Return the (X, Y) coordinate for the center point of the cell that contains the specified text.  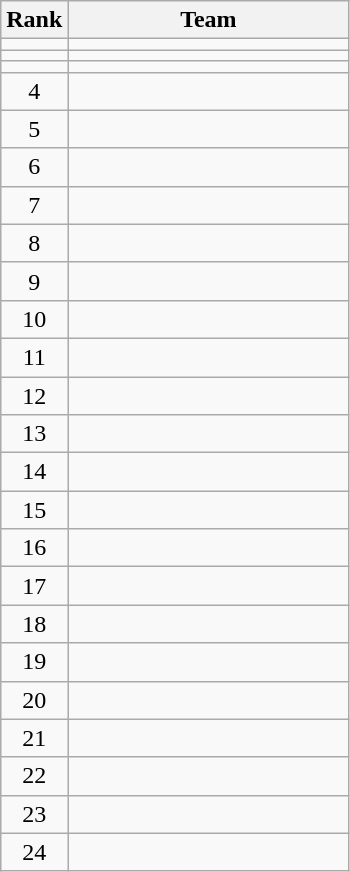
23 (34, 814)
12 (34, 395)
4 (34, 91)
19 (34, 662)
20 (34, 700)
15 (34, 510)
5 (34, 129)
9 (34, 281)
10 (34, 319)
13 (34, 434)
7 (34, 205)
11 (34, 357)
6 (34, 167)
Rank (34, 20)
16 (34, 548)
24 (34, 852)
14 (34, 472)
17 (34, 586)
22 (34, 776)
8 (34, 243)
18 (34, 624)
21 (34, 738)
Team (208, 20)
